Provide the (x, y) coordinate of the cell's center where the given text is located.  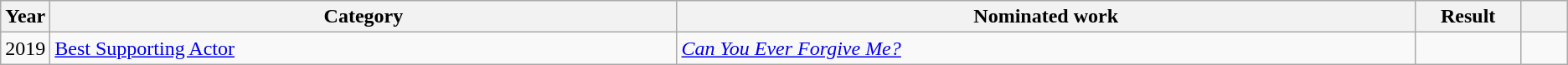
Best Supporting Actor (364, 48)
Category (364, 17)
2019 (25, 48)
Result (1467, 17)
Can You Ever Forgive Me? (1045, 48)
Year (25, 17)
Nominated work (1045, 17)
